Return the [X, Y] coordinate for the center point of the cell that contains the specified text.  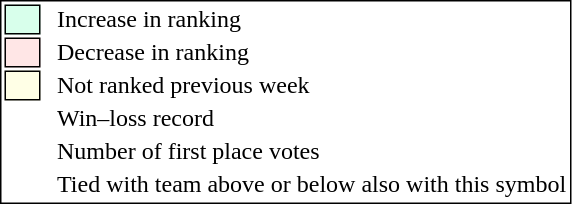
Increase in ranking [312, 19]
Not ranked previous week [312, 85]
Number of first place votes [312, 151]
Win–loss record [312, 119]
Tied with team above or below also with this symbol [312, 185]
Decrease in ranking [312, 53]
